From the cell containing the given text, extract its center point as [x, y] coordinate. 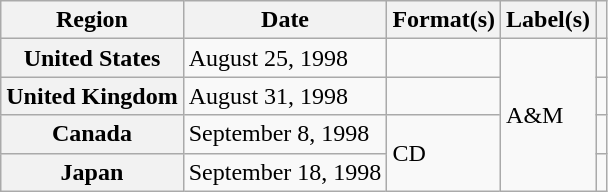
United Kingdom [92, 96]
Japan [92, 172]
CD [444, 153]
Canada [92, 134]
A&M [548, 115]
Date [285, 20]
September 8, 1998 [285, 134]
Region [92, 20]
September 18, 1998 [285, 172]
Format(s) [444, 20]
United States [92, 58]
Label(s) [548, 20]
August 31, 1998 [285, 96]
August 25, 1998 [285, 58]
